Scan for the cell matching the given text and deliver its [X, Y] coordinate at center. 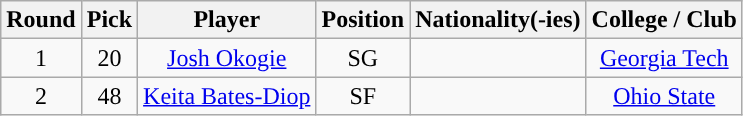
SG [363, 58]
Josh Okogie [227, 58]
Pick [109, 20]
Player [227, 20]
Georgia Tech [664, 58]
Nationality(-ies) [498, 20]
48 [109, 96]
Keita Bates-Diop [227, 96]
SF [363, 96]
College / Club [664, 20]
1 [41, 58]
20 [109, 58]
Round [41, 20]
Position [363, 20]
2 [41, 96]
Ohio State [664, 96]
